Search for the cell housing the specified text and yield its [x, y] center coordinate. 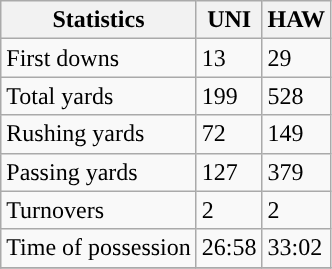
Passing yards [99, 172]
528 [296, 96]
HAW [296, 20]
199 [229, 96]
Time of possession [99, 248]
29 [296, 58]
33:02 [296, 248]
13 [229, 58]
149 [296, 134]
127 [229, 172]
Total yards [99, 96]
Statistics [99, 20]
72 [229, 134]
Turnovers [99, 210]
Rushing yards [99, 134]
26:58 [229, 248]
UNI [229, 20]
379 [296, 172]
First downs [99, 58]
